Find where the given text appears and provide that cell's center as (X, Y) coordinate. 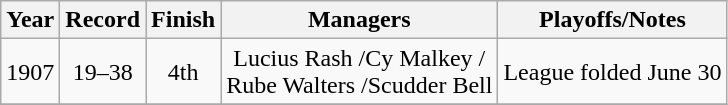
Record (103, 20)
19–38 (103, 72)
4th (184, 72)
Lucius Rash /Cy Malkey / Rube Walters /Scudder Bell (360, 72)
League folded June 30 (612, 72)
1907 (30, 72)
Year (30, 20)
Managers (360, 20)
Playoffs/Notes (612, 20)
Finish (184, 20)
